Pinpoint the cell where the given text exists, returning its (x, y) midpoint coordinate. 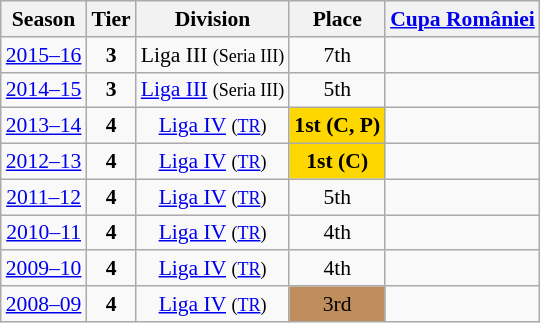
2008–09 (44, 304)
Cupa României (462, 19)
3rd (337, 304)
2014–15 (44, 90)
1st (C) (337, 162)
Season (44, 19)
2011–12 (44, 197)
1st (C, P) (337, 126)
Division (213, 19)
Tier (110, 19)
2015–16 (44, 55)
2009–10 (44, 269)
7th (337, 55)
Place (337, 19)
2010–11 (44, 233)
2012–13 (44, 162)
2013–14 (44, 126)
